Capture the cell that displays the provided text and extract its [x, y] central coordinate. 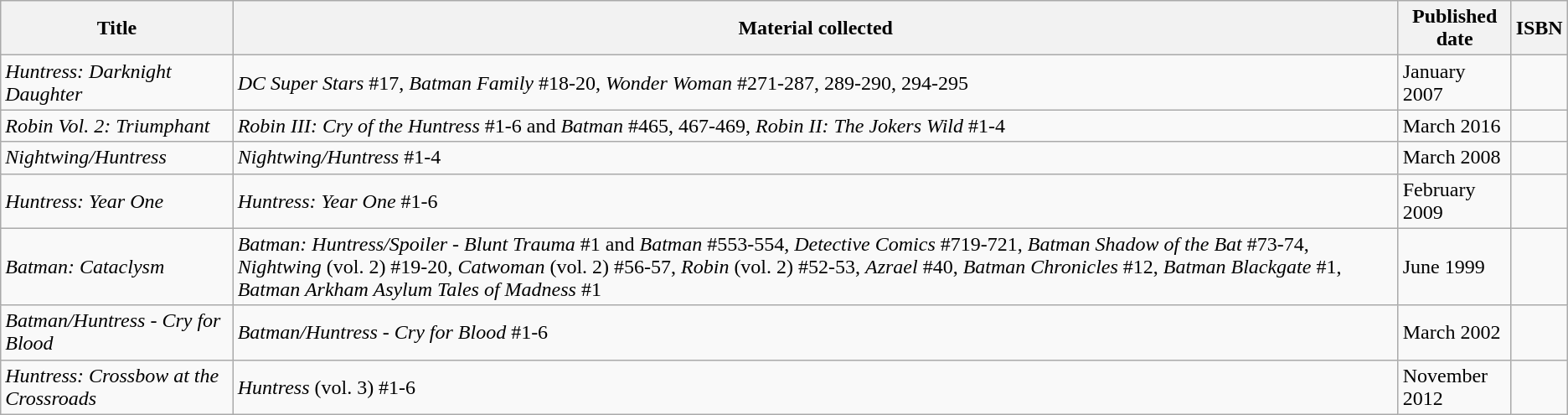
Nightwing/Huntress [117, 158]
Huntress: Crossbow at the Crossroads [117, 387]
Robin Vol. 2: Triumphant [117, 126]
Batman/Huntress - Cry for Blood [117, 332]
November 2012 [1454, 387]
June 1999 [1454, 267]
February 2009 [1454, 201]
Robin III: Cry of the Huntress #1-6 and Batman #465, 467-469, Robin II: The Jokers Wild #1-4 [816, 126]
Published date [1454, 29]
Nightwing/Huntress #1-4 [816, 158]
March 2016 [1454, 126]
March 2002 [1454, 332]
Huntress: Darknight Daughter [117, 82]
Huntress (vol. 3) #1-6 [816, 387]
Huntress: Year One [117, 201]
Batman/Huntress - Cry for Blood #1-6 [816, 332]
March 2008 [1454, 158]
Title [117, 29]
ISBN [1540, 29]
Material collected [816, 29]
January 2007 [1454, 82]
DC Super Stars #17, Batman Family #18-20, Wonder Woman #271-287, 289-290, 294-295 [816, 82]
Huntress: Year One #1-6 [816, 201]
Batman: Cataclysm [117, 267]
